Pinpoint the cell where the given text exists, returning its [X, Y] midpoint coordinate. 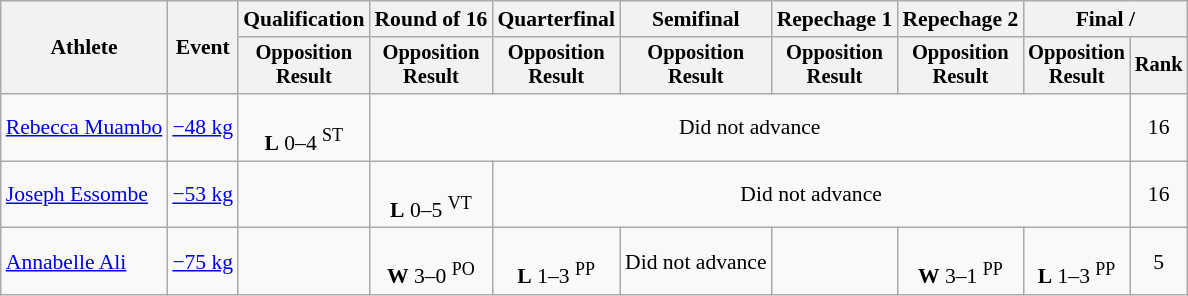
L 0–5 VT [430, 194]
Repechage 1 [835, 19]
Semifinal [696, 19]
L 0–4 ST [304, 128]
Qualification [304, 19]
Round of 16 [430, 19]
Joseph Essombe [84, 194]
−48 kg [202, 128]
Rank [1159, 66]
5 [1159, 262]
Repechage 2 [960, 19]
−75 kg [202, 262]
−53 kg [202, 194]
Quarterfinal [556, 19]
W 3–1 PP [960, 262]
Rebecca Muambo [84, 128]
Event [202, 48]
Athlete [84, 48]
Annabelle Ali [84, 262]
Final / [1105, 19]
W 3–0 PO [430, 262]
